Determine the (x, y) coordinate at the center of the cell enclosing the given text.  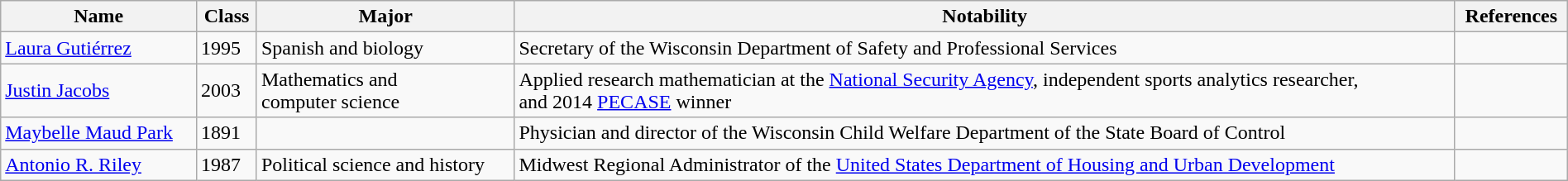
Major (385, 17)
1987 (227, 164)
Secretary of the Wisconsin Department of Safety and Professional Services (984, 48)
Applied research mathematician at the National Security Agency, independent sports analytics researcher,and 2014 PECASE winner (984, 91)
Mathematics andcomputer science (385, 91)
References (1511, 17)
Spanish and biology (385, 48)
Maybelle Maud Park (99, 133)
Antonio R. Riley (99, 164)
Justin Jacobs (99, 91)
Physician and director of the Wisconsin Child Welfare Department of the State Board of Control (984, 133)
Class (227, 17)
Name (99, 17)
1891 (227, 133)
2003 (227, 91)
Midwest Regional Administrator of the United States Department of Housing and Urban Development (984, 164)
Political science and history (385, 164)
Notability (984, 17)
1995 (227, 48)
Laura Gutiérrez (99, 48)
